Capture the cell that displays the provided text and extract its (x, y) central coordinate. 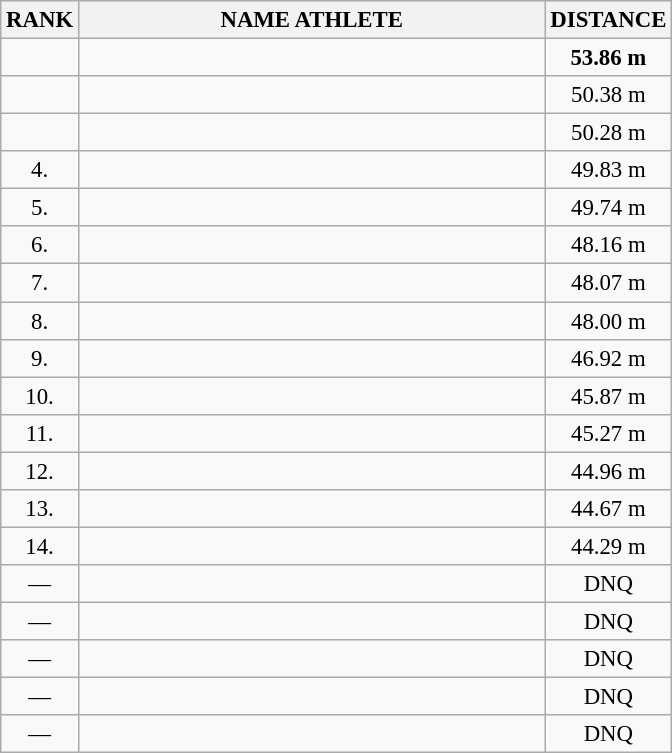
6. (40, 245)
46.92 m (608, 358)
48.16 m (608, 245)
9. (40, 358)
44.29 m (608, 546)
12. (40, 471)
13. (40, 509)
44.67 m (608, 509)
45.87 m (608, 396)
49.74 m (608, 208)
8. (40, 321)
53.86 m (608, 58)
RANK (40, 20)
14. (40, 546)
44.96 m (608, 471)
10. (40, 396)
50.28 m (608, 133)
NAME ATHLETE (312, 20)
5. (40, 208)
11. (40, 433)
7. (40, 283)
48.00 m (608, 321)
48.07 m (608, 283)
4. (40, 170)
45.27 m (608, 433)
DISTANCE (608, 20)
50.38 m (608, 95)
49.83 m (608, 170)
